From the cell containing the given text, extract its center point as [X, Y] coordinate. 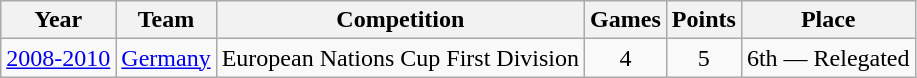
Year [58, 20]
Games [626, 20]
Competition [400, 20]
2008-2010 [58, 58]
5 [704, 58]
6th — Relegated [828, 58]
European Nations Cup First Division [400, 58]
Points [704, 20]
Germany [166, 58]
Place [828, 20]
4 [626, 58]
Team [166, 20]
